Search for the cell housing the specified text and yield its [X, Y] center coordinate. 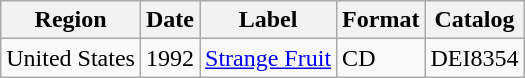
Format [381, 20]
United States [71, 58]
1992 [170, 58]
Region [71, 20]
Date [170, 20]
Label [268, 20]
Strange Fruit [268, 58]
Catalog [474, 20]
DEI8354 [474, 58]
CD [381, 58]
